Output the [x, y] coordinate of the center of the cell containing the given text.  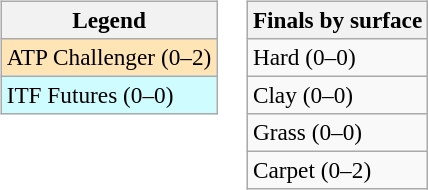
Legend [108, 20]
ATP Challenger (0–2) [108, 57]
Grass (0–0) [337, 133]
Clay (0–0) [337, 95]
Carpet (0–2) [337, 171]
Finals by surface [337, 20]
ITF Futures (0–0) [108, 95]
Hard (0–0) [337, 57]
